Identify which cell holds the provided text, then report its [x, y] central coordinate. 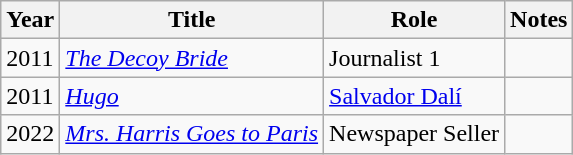
Year [30, 20]
Title [192, 20]
Mrs. Harris Goes to Paris [192, 134]
Notes [539, 20]
Role [414, 20]
Salvador Dalí [414, 96]
2022 [30, 134]
Journalist 1 [414, 58]
Newspaper Seller [414, 134]
Hugo [192, 96]
The Decoy Bride [192, 58]
